Capture the cell that displays the provided text and extract its (x, y) central coordinate. 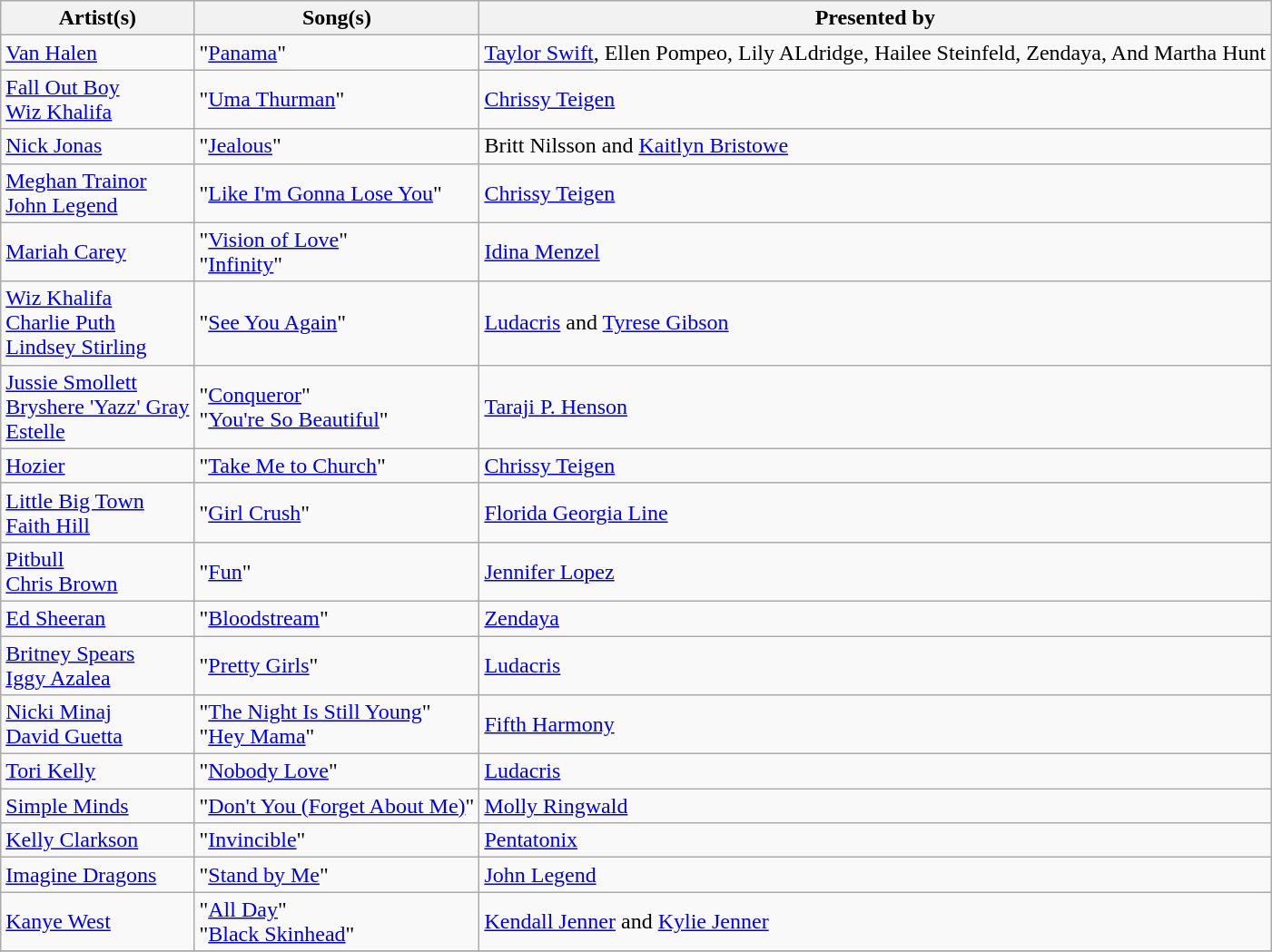
Taylor Swift, Ellen Pompeo, Lily ALdridge, Hailee Steinfeld, Zendaya, And Martha Hunt (875, 53)
"Invincible" (337, 840)
Kendall Jenner and Kylie Jenner (875, 922)
"Conqueror" "You're So Beautiful" (337, 407)
Kanye West (98, 922)
"Jealous" (337, 146)
Fifth Harmony (875, 724)
Ed Sheeran (98, 618)
Nick Jonas (98, 146)
Britt Nilsson and Kaitlyn Bristowe (875, 146)
Fall Out Boy Wiz Khalifa (98, 100)
Idina Menzel (875, 252)
"All Day" "Black Skinhead" (337, 922)
Imagine Dragons (98, 875)
"Take Me to Church" (337, 466)
Kelly Clarkson (98, 840)
Meghan Trainor John Legend (98, 192)
Presented by (875, 18)
Van Halen (98, 53)
Tori Kelly (98, 771)
"Bloodstream" (337, 618)
"Vision of Love" "Infinity" (337, 252)
"Nobody Love" (337, 771)
Britney Spears Iggy Azalea (98, 664)
Ludacris and Tyrese Gibson (875, 323)
"Uma Thurman" (337, 100)
John Legend (875, 875)
Jennifer Lopez (875, 572)
"Panama" (337, 53)
Artist(s) (98, 18)
"See You Again" (337, 323)
"The Night Is Still Young" "Hey Mama" (337, 724)
"Stand by Me" (337, 875)
Simple Minds (98, 806)
Hozier (98, 466)
Zendaya (875, 618)
"Fun" (337, 572)
Little Big Town Faith Hill (98, 512)
Mariah Carey (98, 252)
Song(s) (337, 18)
Florida Georgia Line (875, 512)
"Girl Crush" (337, 512)
"Like I'm Gonna Lose You" (337, 192)
"Pretty Girls" (337, 664)
Pentatonix (875, 840)
Molly Ringwald (875, 806)
Jussie Smollett Bryshere 'Yazz' Gray Estelle (98, 407)
Nicki Minaj David Guetta (98, 724)
Pitbull Chris Brown (98, 572)
Wiz Khalifa Charlie Puth Lindsey Stirling (98, 323)
Taraji P. Henson (875, 407)
"Don't You (Forget About Me)" (337, 806)
